Capture the cell that displays the provided text and extract its (X, Y) central coordinate. 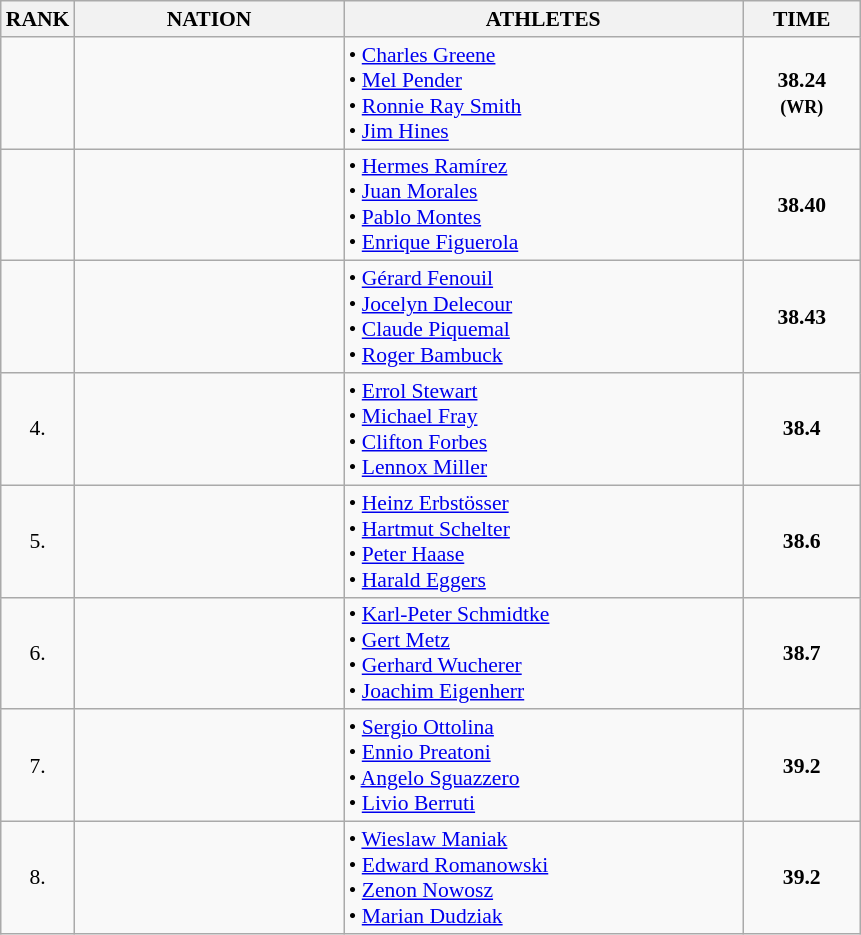
6. (38, 653)
• Karl-Peter Schmidtke• Gert Metz• Gerhard Wucherer• Joachim Eigenherr (544, 653)
NATION (208, 19)
• Wieslaw Maniak• Edward Romanowski• Zenon Nowosz• Marian Dudziak (544, 878)
38.43 (802, 317)
• Errol Stewart• Michael Fray• Clifton Forbes• Lennox Miller (544, 429)
7. (38, 766)
• Charles Greene• Mel Pender• Ronnie Ray Smith• Jim Hines (544, 93)
38.40 (802, 205)
38.4 (802, 429)
• Sergio Ottolina• Ennio Preatoni• Angelo Sguazzero• Livio Berruti (544, 766)
38.6 (802, 541)
38.24(WR) (802, 93)
• Heinz Erbstösser• Hartmut Schelter• Peter Haase• Harald Eggers (544, 541)
• Gérard Fenouil• Jocelyn Delecour• Claude Piquemal• Roger Bambuck (544, 317)
TIME (802, 19)
ATHLETES (544, 19)
4. (38, 429)
• Hermes Ramírez• Juan Morales• Pablo Montes• Enrique Figuerola (544, 205)
5. (38, 541)
38.7 (802, 653)
8. (38, 878)
RANK (38, 19)
